For the text-containing cell, return its midpoint in (X, Y) coordinate format. 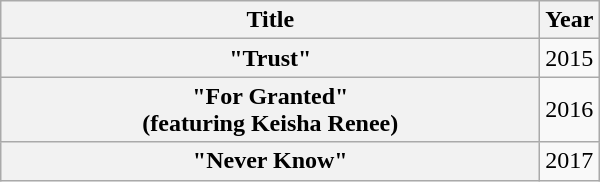
Year (570, 20)
"Trust" (270, 58)
Title (270, 20)
2015 (570, 58)
2017 (570, 161)
"Never Know" (270, 161)
"For Granted"(featuring Keisha Renee) (270, 110)
2016 (570, 110)
